Extract the (x, y) coordinate from the center of the cell holding the provided text.  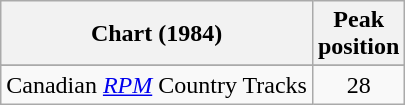
Canadian RPM Country Tracks (157, 85)
28 (358, 85)
Chart (1984) (157, 34)
Peakposition (358, 34)
